Identify which cell holds the provided text, then report its (x, y) central coordinate. 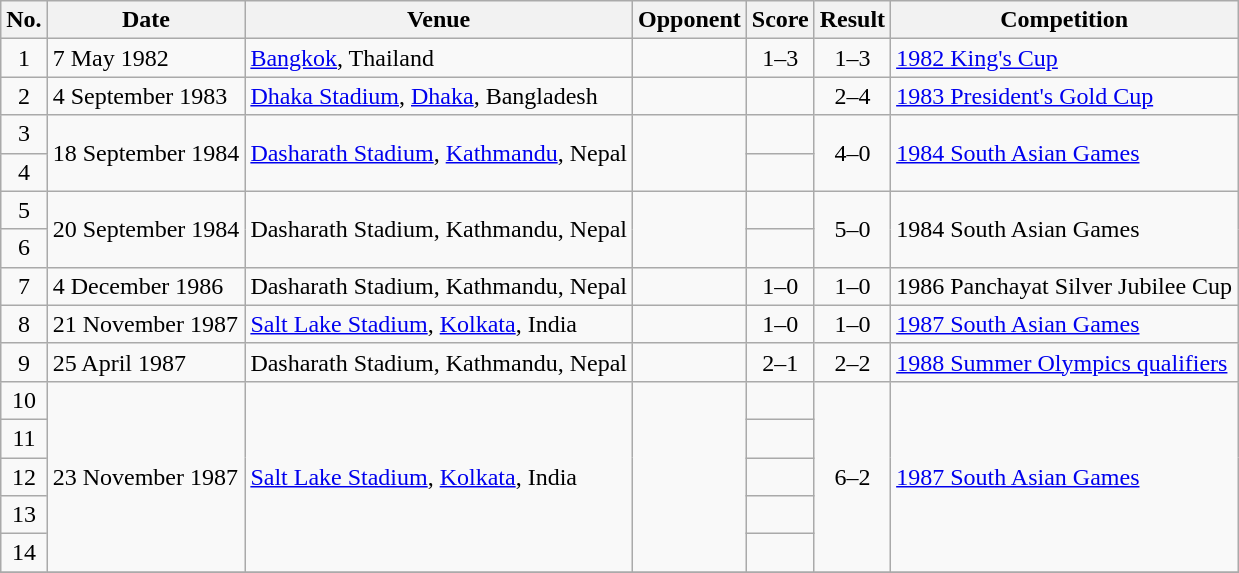
1988 Summer Olympics qualifiers (1064, 362)
Result (852, 20)
20 September 1984 (146, 229)
4–0 (852, 153)
6 (24, 248)
Opponent (690, 20)
13 (24, 515)
Score (780, 20)
3 (24, 134)
5–0 (852, 229)
6–2 (852, 476)
Bangkok, Thailand (439, 58)
14 (24, 553)
21 November 1987 (146, 324)
18 September 1984 (146, 153)
2–4 (852, 96)
25 April 1987 (146, 362)
2 (24, 96)
Venue (439, 20)
9 (24, 362)
4 September 1983 (146, 96)
12 (24, 477)
2–2 (852, 362)
No. (24, 20)
1982 King's Cup (1064, 58)
4 December 1986 (146, 286)
Competition (1064, 20)
7 (24, 286)
5 (24, 210)
2–1 (780, 362)
Date (146, 20)
4 (24, 172)
8 (24, 324)
7 May 1982 (146, 58)
1 (24, 58)
23 November 1987 (146, 476)
1983 President's Gold Cup (1064, 96)
Dhaka Stadium, Dhaka, Bangladesh (439, 96)
10 (24, 400)
11 (24, 438)
1986 Panchayat Silver Jubilee Cup (1064, 286)
